From the cell containing the given text, extract its center point as (x, y) coordinate. 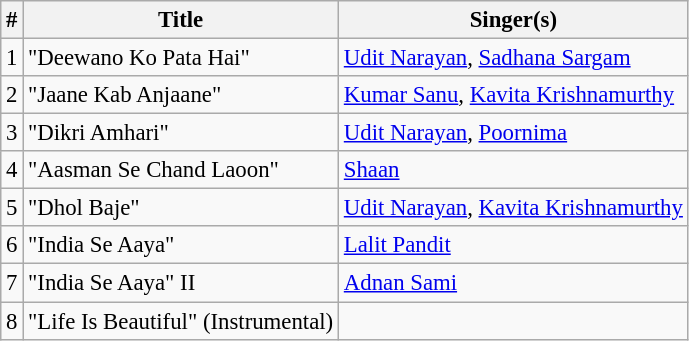
6 (12, 245)
2 (12, 95)
# (12, 20)
Udit Narayan, Kavita Krishnamurthy (514, 208)
"Dhol Baje" (181, 208)
Udit Narayan, Sadhana Sargam (514, 58)
Adnan Sami (514, 283)
"India Se Aaya" (181, 245)
1 (12, 58)
Singer(s) (514, 20)
3 (12, 133)
Udit Narayan, Poornima (514, 133)
Shaan (514, 170)
"Dikri Amhari" (181, 133)
"Jaane Kab Anjaane" (181, 95)
"Aasman Se Chand Laoon" (181, 170)
"India Se Aaya" II (181, 283)
Lalit Pandit (514, 245)
Kumar Sanu, Kavita Krishnamurthy (514, 95)
7 (12, 283)
"Deewano Ko Pata Hai" (181, 58)
4 (12, 170)
5 (12, 208)
8 (12, 321)
Title (181, 20)
"Life Is Beautiful" (Instrumental) (181, 321)
